Capture the cell that displays the provided text and extract its (X, Y) central coordinate. 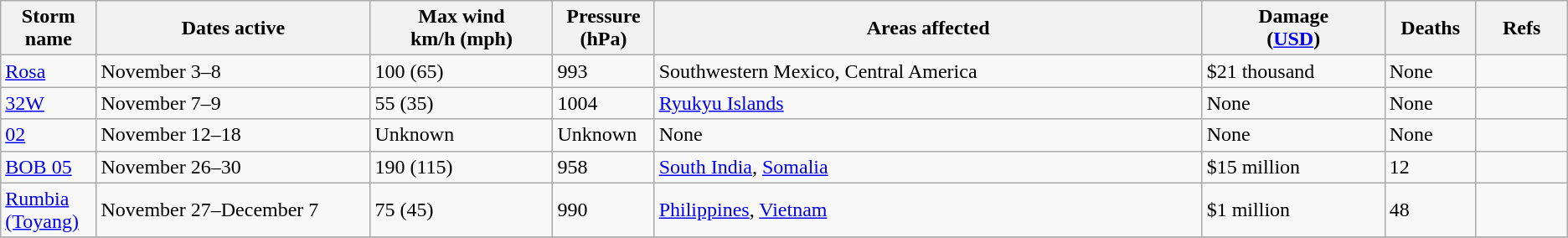
Pressure(hPa) (603, 28)
$15 million (1293, 167)
Southwestern Mexico, Central America (928, 71)
Max windkm/h (mph) (462, 28)
990 (603, 210)
02 (49, 135)
Storm name (49, 28)
55 (35) (462, 103)
$1 million (1293, 210)
958 (603, 167)
Rosa (49, 71)
Dates active (233, 28)
Deaths (1431, 28)
$21 thousand (1293, 71)
November 7–9 (233, 103)
48 (1431, 210)
Ryukyu Islands (928, 103)
November 3–8 (233, 71)
993 (603, 71)
32W (49, 103)
100 (65) (462, 71)
Areas affected (928, 28)
75 (45) (462, 210)
190 (115) (462, 167)
Refs (1521, 28)
Rumbia (Toyang) (49, 210)
November 12–18 (233, 135)
South India, Somalia (928, 167)
1004 (603, 103)
12 (1431, 167)
November 27–December 7 (233, 210)
November 26–30 (233, 167)
Damage(USD) (1293, 28)
BOB 05 (49, 167)
Philippines, Vietnam (928, 210)
